Identify which cell holds the provided text, then report its (X, Y) central coordinate. 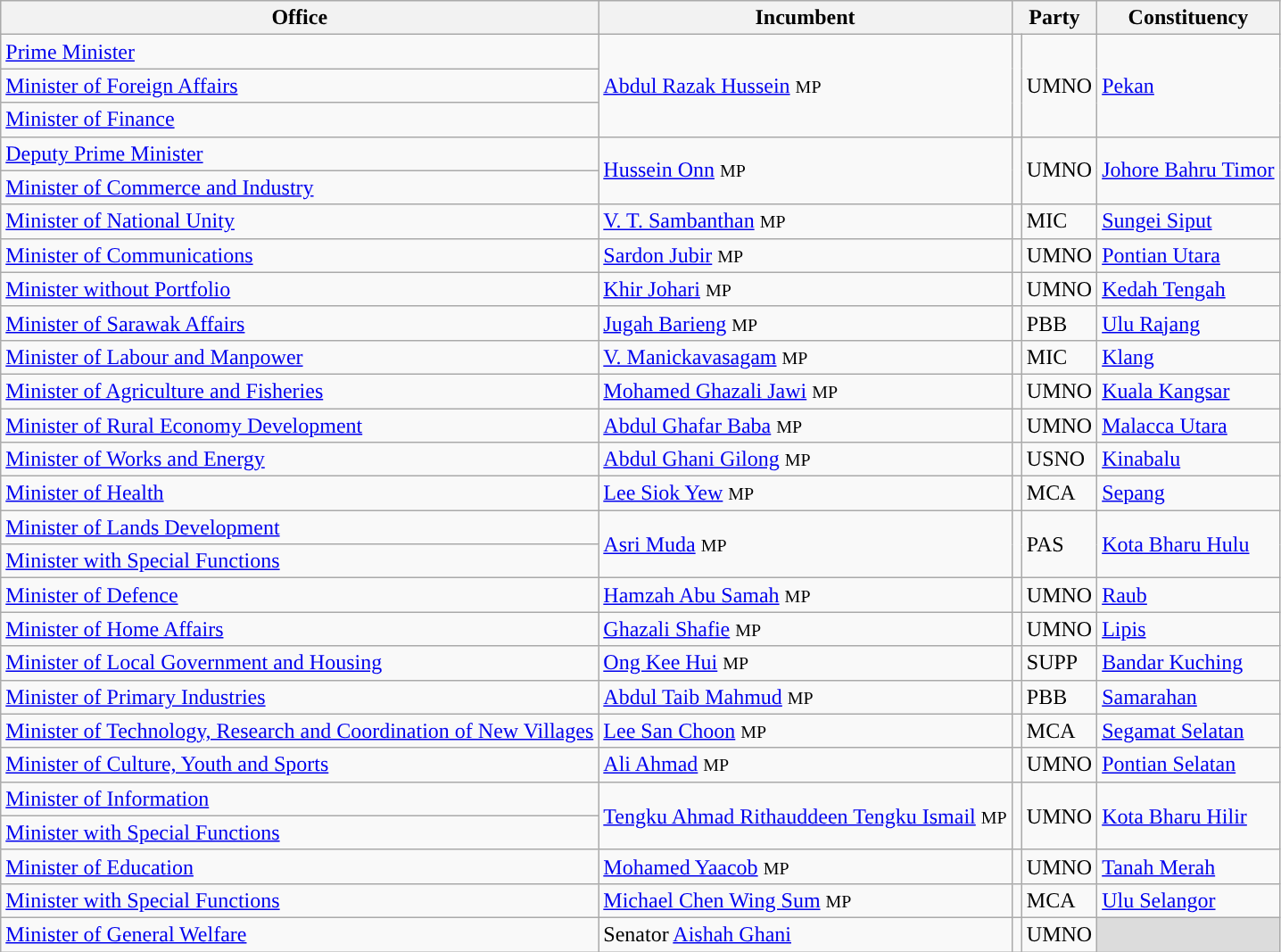
Minister of Health (300, 493)
Minister of Lands Development (300, 527)
Minister of Local Government and Housing (300, 663)
Minister of Sarawak Affairs (300, 323)
Tanah Merah (1188, 866)
Abdul Taib Mahmud MP (805, 697)
USNO (1059, 459)
Minister of Rural Economy Development (300, 426)
Johore Bahru Timor (1188, 170)
Kota Bharu Hulu (1188, 544)
Lee San Choon MP (805, 731)
Pekan (1188, 86)
Prime Minister (300, 52)
Minister of Finance (300, 120)
Party (1054, 18)
Minister of Foreign Affairs (300, 86)
Minister without Portfolio (300, 289)
Abdul Razak Hussein MP (805, 86)
PAS (1059, 544)
Minister of Technology, Research and Coordination of New Villages (300, 731)
Incumbent (805, 18)
Minister of Information (300, 799)
Pontian Utara (1188, 255)
Kedah Tengah (1188, 289)
Minister of National Unity (300, 221)
V. T. Sambanthan MP (805, 221)
Mohamed Yaacob MP (805, 866)
Malacca Utara (1188, 426)
Pontian Selatan (1188, 765)
Kinabalu (1188, 459)
Senator Aishah Ghani (805, 934)
Minister of Works and Energy (300, 459)
Minister of Communications (300, 255)
Mohamed Ghazali Jawi MP (805, 391)
Minister of Defence (300, 595)
SUPP (1059, 663)
Abdul Ghani Gilong MP (805, 459)
Segamat Selatan (1188, 731)
Minister of Commerce and Industry (300, 187)
Minister of Home Affairs (300, 629)
Lipis (1188, 629)
Office (300, 18)
Tengku Ahmad Rithauddeen Tengku Ismail MP (805, 815)
Ulu Rajang (1188, 323)
Minister of Labour and Manpower (300, 357)
Ong Kee Hui MP (805, 663)
Minister of Primary Industries (300, 697)
Minister of General Welfare (300, 934)
Hussein Onn MP (805, 170)
Michael Chen Wing Sum MP (805, 900)
Sepang (1188, 493)
Klang (1188, 357)
Hamzah Abu Samah MP (805, 595)
Kota Bharu Hilir (1188, 815)
Sungei Siput (1188, 221)
Kuala Kangsar (1188, 391)
Ulu Selangor (1188, 900)
Minister of Agriculture and Fisheries (300, 391)
Asri Muda MP (805, 544)
Minister of Education (300, 866)
V. Manickavasagam MP (805, 357)
Lee Siok Yew MP (805, 493)
Sardon Jubir MP (805, 255)
Samarahan (1188, 697)
Jugah Barieng MP (805, 323)
Ghazali Shafie MP (805, 629)
Constituency (1188, 18)
Abdul Ghafar Baba MP (805, 426)
Deputy Prime Minister (300, 153)
Raub (1188, 595)
Ali Ahmad MP (805, 765)
Minister of Culture, Youth and Sports (300, 765)
Bandar Kuching (1188, 663)
Khir Johari MP (805, 289)
